Detect which cell encompasses the target text, then output its [x, y] center coordinate. 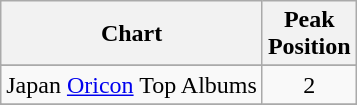
2 [309, 85]
PeakPosition [309, 34]
Japan Oricon Top Albums [132, 85]
Chart [132, 34]
